Detect which cell encompasses the target text, then output its (x, y) center coordinate. 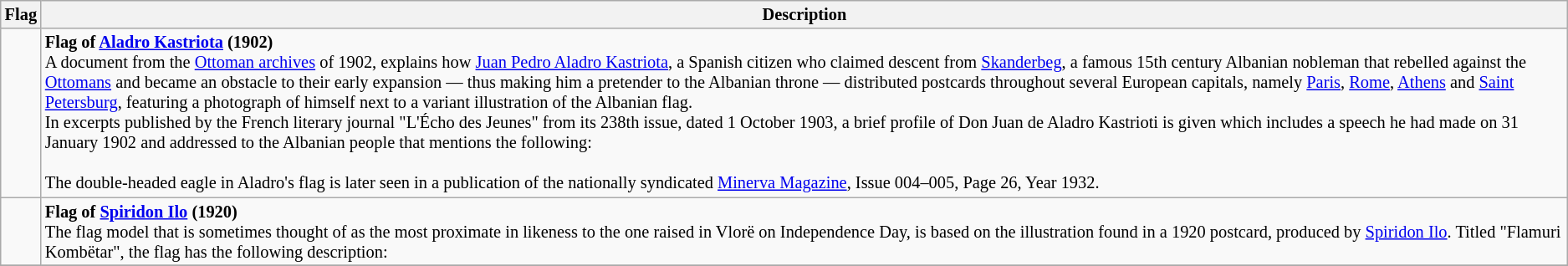
Description (804, 14)
Flag (21, 14)
